Search for the cell housing the specified text and yield its (x, y) center coordinate. 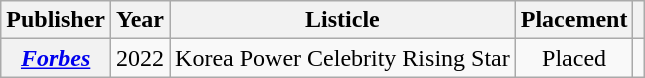
Year (140, 20)
Forbes (56, 58)
Placed (574, 58)
2022 (140, 58)
Placement (574, 20)
Publisher (56, 20)
Korea Power Celebrity Rising Star (343, 58)
Listicle (343, 20)
